From the cell containing the given text, extract its center point as (x, y) coordinate. 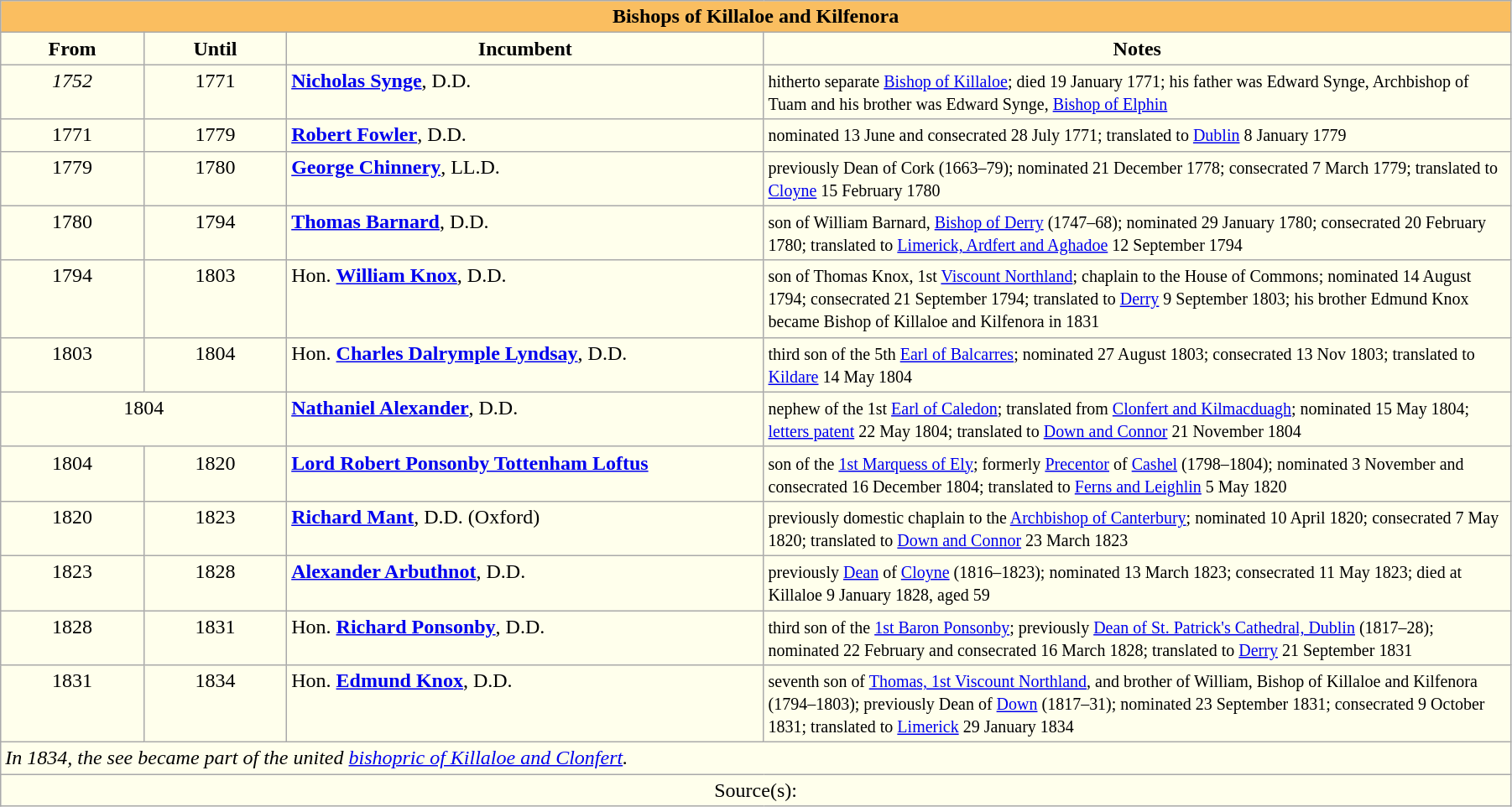
nominated 13 June and consecrated 28 July 1771; translated to Dublin 8 January 1779 (1137, 135)
Richard Mant, D.D. (Oxford) (525, 528)
Hon. Charles Dalrymple Lyndsay, D.D. (525, 364)
previously Dean of Cloyne (1816–1823); nominated 13 March 1823; consecrated 11 May 1823; died at Killaloe 9 January 1828, aged 59 (1137, 582)
Nicholas Synge, D.D. (525, 92)
Source(s): (756, 790)
Alexander Arbuthnot, D.D. (525, 582)
George Chinnery, LL.D. (525, 178)
Notes (1137, 49)
Lord Robert Ponsonby Tottenham Loftus (525, 473)
Robert Fowler, D.D. (525, 135)
Thomas Barnard, D.D. (525, 233)
Nathaniel Alexander, D.D. (525, 419)
From (72, 49)
previously Dean of Cork (1663–79); nominated 21 December 1778; consecrated 7 March 1779; translated to Cloyne 15 February 1780 (1137, 178)
In 1834, the see became part of the united bishopric of Killaloe and Clonfert. (756, 758)
Bishops of Killaloe and Kilfenora (756, 17)
Hon. William Knox, D.D. (525, 299)
1834 (215, 704)
Incumbent (525, 49)
Until (215, 49)
1752 (72, 92)
Hon. Richard Ponsonby, D.D. (525, 638)
Hon. Edmund Knox, D.D. (525, 704)
third son of the 5th Earl of Balcarres; nominated 27 August 1803; consecrated 13 Nov 1803; translated to Kildare 14 May 1804 (1137, 364)
